Determine the (x, y) coordinate at the center of the cell enclosing the given text.  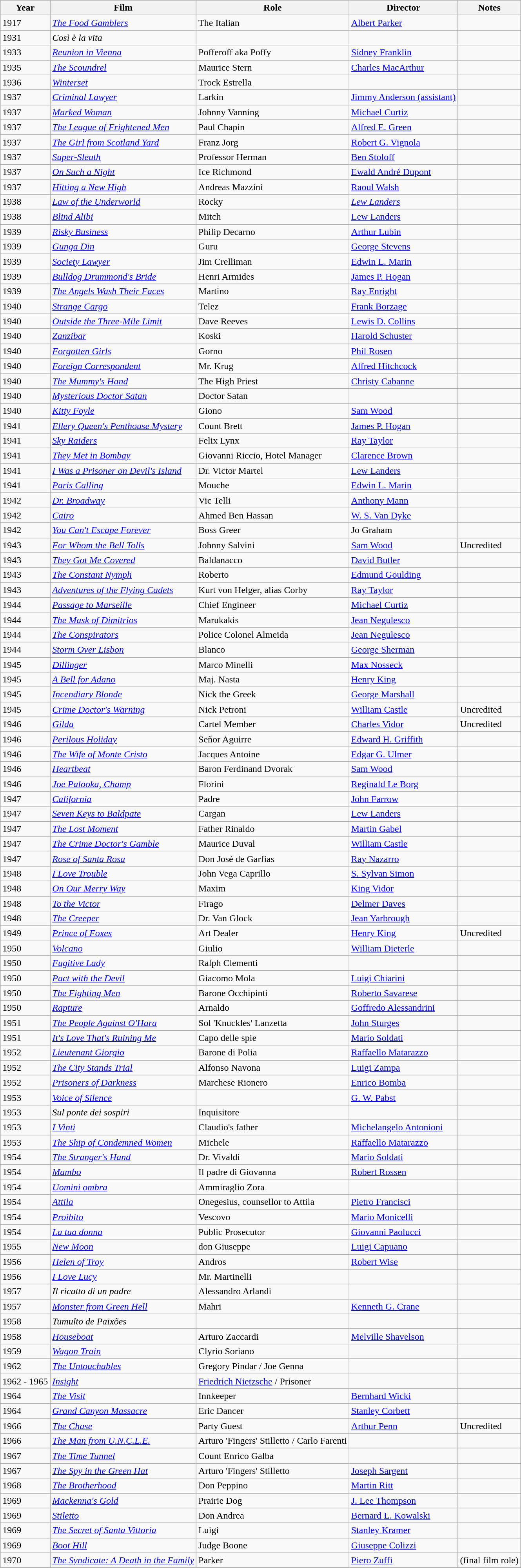
Proibito (123, 1217)
Enrico Bomba (403, 1082)
Volcano (123, 948)
Michelangelo Antonioni (403, 1127)
Reginald Le Borg (403, 784)
The Italian (273, 23)
John Sturges (403, 1023)
Andros (273, 1262)
Vescovo (273, 1217)
Dr. Broadway (123, 500)
Boot Hill (123, 1545)
Blanco (273, 649)
You Can't Escape Forever (123, 530)
Luigi Zampa (403, 1068)
Anthony Mann (403, 500)
Il ricatto di un padre (123, 1292)
Jimmy Anderson (assistant) (403, 97)
1949 (25, 933)
Director (403, 8)
1959 (25, 1351)
Alfonso Navona (273, 1068)
On Our Merry Way (123, 888)
Philip Decarno (273, 232)
Frank Borzage (403, 306)
Voice of Silence (123, 1097)
Martin Ritt (403, 1486)
Max Nosseck (403, 665)
Telez (273, 306)
Charles Vidor (403, 724)
Jim Crelliman (273, 262)
Bernard L. Kowalski (403, 1515)
Franz Jorg (273, 142)
Reunion in Vienna (123, 53)
Goffredo Alessandrini (403, 1008)
California (123, 799)
Boss Greer (273, 530)
Heartbeat (123, 769)
Raoul Walsh (403, 187)
Christy Cabanne (403, 381)
Michele (273, 1142)
Così è la vita (123, 38)
Maxim (273, 888)
Mouche (273, 486)
John Vega Caprillo (273, 873)
Mr. Krug (273, 366)
They Met in Bombay (123, 456)
Andreas Mazzini (273, 187)
The Food Gamblers (123, 23)
Insight (123, 1381)
Maurice Duval (273, 844)
Robert Rossen (403, 1172)
Prince of Foxes (123, 933)
Chief Engineer (273, 605)
Marukakis (273, 620)
Don Andrea (273, 1515)
Edmund Goulding (403, 575)
Barone di Polia (273, 1053)
Fugitive Lady (123, 963)
Helen of Troy (123, 1262)
Lewis D. Collins (403, 321)
Joseph Sargent (403, 1471)
Wagon Train (123, 1351)
Jacques Antoine (273, 754)
Vic Telli (273, 500)
Luigi (273, 1530)
Role (273, 8)
Risky Business (123, 232)
Henri Armides (273, 276)
Gunga Din (123, 247)
Mackenna's Gold (123, 1501)
The Man from U.N.C.L.E. (123, 1441)
Ahmed Ben Hassan (273, 515)
Outside the Three-Mile Limit (123, 321)
Year (25, 8)
The Mummy's Hand (123, 381)
Crime Doctor's Warning (123, 709)
Prisoners of Darkness (123, 1082)
Police Colonel Almeida (273, 635)
Alfred E. Green (403, 127)
Kitty Foyle (123, 411)
Public Prosecutor (273, 1232)
Dave Reeves (273, 321)
Gilda (123, 724)
They Got Me Covered (123, 560)
Capo delle spie (273, 1038)
Monster from Green Hell (123, 1306)
Marco Minelli (273, 665)
Clarence Brown (403, 456)
New Moon (123, 1247)
Rocky (273, 202)
Arthur Lubin (403, 232)
Dr. Van Glock (273, 919)
1931 (25, 38)
John Farrow (403, 799)
Ice Richmond (273, 172)
Tumulto de Paixões (123, 1321)
Señor Aguirre (273, 739)
Robert Wise (403, 1262)
(final film role) (489, 1560)
Stanley Kramer (403, 1530)
The Creeper (123, 919)
Ellery Queen's Penthouse Mystery (123, 426)
Giacomo Mola (273, 978)
The City Stands Trial (123, 1068)
David Butler (403, 560)
Ewald André Dupont (403, 172)
Father Rinaldo (273, 829)
Charles MacArthur (403, 67)
It's Love That's Ruining Me (123, 1038)
Phil Rosen (403, 351)
The Lost Moment (123, 829)
Johnny Vanning (273, 112)
Martino (273, 291)
Parker (273, 1560)
Adventures of the Flying Cadets (123, 590)
Dr. Victor Martel (273, 471)
Blind Alibi (123, 217)
Koski (273, 336)
Mambo (123, 1172)
Felix Lynx (273, 441)
Sol 'Knuckles' Lanzetta (273, 1023)
Don Peppino (273, 1486)
Sky Raiders (123, 441)
The Chase (123, 1426)
Gregory Pindar / Joe Genna (273, 1366)
Jo Graham (403, 530)
Judge Boone (273, 1545)
Johnny Salvini (273, 545)
Onegesius, counsellor to Attila (273, 1202)
Prairie Dog (273, 1501)
1962 (25, 1366)
The People Against O'Hara (123, 1023)
Dr. Vivaldi (273, 1157)
Perilous Holiday (123, 739)
The Untouchables (123, 1366)
To the Victor (123, 903)
Don José de Garfias (273, 859)
Strange Cargo (123, 306)
Edward H. Griffith (403, 739)
Incendiary Blonde (123, 695)
Rapture (123, 1008)
Sidney Franklin (403, 53)
Grand Canyon Massacre (123, 1411)
Zanzibar (123, 336)
The Brotherhood (123, 1486)
Bulldog Drummond's Bride (123, 276)
Professor Herman (273, 157)
The Angels Wash Their Faces (123, 291)
Pact with the Devil (123, 978)
Stanley Corbett (403, 1411)
1935 (25, 67)
Baron Ferdinand Dvorak (273, 769)
Law of the Underworld (123, 202)
Forgotten Girls (123, 351)
S. Sylvan Simon (403, 873)
Albert Parker (403, 23)
Kurt von Helger, alias Corby (273, 590)
The Spy in the Green Hat (123, 1471)
1936 (25, 82)
Party Guest (273, 1426)
Larkin (273, 97)
Ray Nazarro (403, 859)
Giovanni Riccio, Hotel Manager (273, 456)
Super-Sleuth (123, 157)
On Such a Night (123, 172)
Giono (273, 411)
Count Enrico Galba (273, 1456)
Hitting a New High (123, 187)
A Bell for Adano (123, 680)
George Marshall (403, 695)
Attila (123, 1202)
Ray Enright (403, 291)
Eric Dancer (273, 1411)
Barone Occhipinti (273, 993)
Bernhard Wicki (403, 1396)
Ammiraglio Zora (273, 1187)
Seven Keys to Baldpate (123, 814)
W. S. Van Dyke (403, 515)
Cartel Member (273, 724)
Foreign Correspondent (123, 366)
Claudio's father (273, 1127)
The Fighting Men (123, 993)
Mahri (273, 1306)
Ralph Clementi (273, 963)
Maj. Nasta (273, 680)
Pietro Francisci (403, 1202)
The Constant Nymph (123, 575)
I Love Trouble (123, 873)
don Giuseppe (273, 1247)
Cargan (273, 814)
Society Lawyer (123, 262)
Paul Chapin (273, 127)
Friedrich Nietzsche / Prisoner (273, 1381)
1962 - 1965 (25, 1381)
Firago (273, 903)
Baldanacco (273, 560)
I Vinti (123, 1127)
King Vidor (403, 888)
The Scoundrel (123, 67)
Alfred Hitchcock (403, 366)
La tua donna (123, 1232)
Arturo 'Fingers' Stilletto (273, 1471)
Guru (273, 247)
The Stranger's Hand (123, 1157)
Inquisitore (273, 1112)
The Syndicate: A Death in the Family (123, 1560)
George Stevens (403, 247)
The High Priest (273, 381)
Arturo Zaccardi (273, 1336)
Maurice Stern (273, 67)
Arturo 'Fingers' Stilletto / Carlo Farenti (273, 1441)
Doctor Satan (273, 396)
Rose of Santa Rosa (123, 859)
Gorno (273, 351)
Melville Shavelson (403, 1336)
Mitch (273, 217)
The Visit (123, 1396)
1968 (25, 1486)
Film (123, 8)
Joe Palooka, Champ (123, 784)
Luigi Capuano (403, 1247)
Mysterious Doctor Satan (123, 396)
Piero Zuffi (403, 1560)
1917 (25, 23)
The Girl from Scotland Yard (123, 142)
Trock Estrella (273, 82)
The Time Tunnel (123, 1456)
The Crime Doctor's Gamble (123, 844)
Mario Monicelli (403, 1217)
Houseboat (123, 1336)
Marchese Rionero (273, 1082)
Roberto Savarese (403, 993)
Sul ponte dei sospiri (123, 1112)
Count Brett (273, 426)
Stiletto (123, 1515)
G. W. Pabst (403, 1097)
1955 (25, 1247)
William Dieterle (403, 948)
Alessandro Arlandi (273, 1292)
Giuseppe Colizzi (403, 1545)
Jean Yarbrough (403, 919)
Pofferoff aka Poffy (273, 53)
Uomini ombra (123, 1187)
I Love Lucy (123, 1277)
Nick Petroni (273, 709)
Notes (489, 8)
Harold Schuster (403, 336)
The Secret of Santa Vittoria (123, 1530)
The Ship of Condemned Women (123, 1142)
Dillinger (123, 665)
For Whom the Bell Tolls (123, 545)
Giulio (273, 948)
Roberto (273, 575)
Martin Gabel (403, 829)
Nick the Greek (273, 695)
Giovanni Paolucci (403, 1232)
Arthur Penn (403, 1426)
The League of Frightened Men (123, 127)
Cairo (123, 515)
Arnaldo (273, 1008)
The Mask of Dimitrios (123, 620)
The Conspirators (123, 635)
Mr. Martinelli (273, 1277)
Innkeeper (273, 1396)
Edgar G. Ulmer (403, 754)
Kenneth G. Crane (403, 1306)
Criminal Lawyer (123, 97)
Storm Over Lisbon (123, 649)
Florini (273, 784)
Robert G. Vignola (403, 142)
Passage to Marseille (123, 605)
Art Dealer (273, 933)
Luigi Chiarini (403, 978)
J. Lee Thompson (403, 1501)
Padre (273, 799)
The Wife of Monte Cristo (123, 754)
Marked Woman (123, 112)
Paris Calling (123, 486)
Winterset (123, 82)
I Was a Prisoner on Devil's Island (123, 471)
Il padre di Giovanna (273, 1172)
1970 (25, 1560)
Ben Stoloff (403, 157)
Clyrio Soriano (273, 1351)
Delmer Daves (403, 903)
1933 (25, 53)
Lieutenant Giorgio (123, 1053)
George Sherman (403, 649)
